Return (x, y) of the center of cell containing provided text 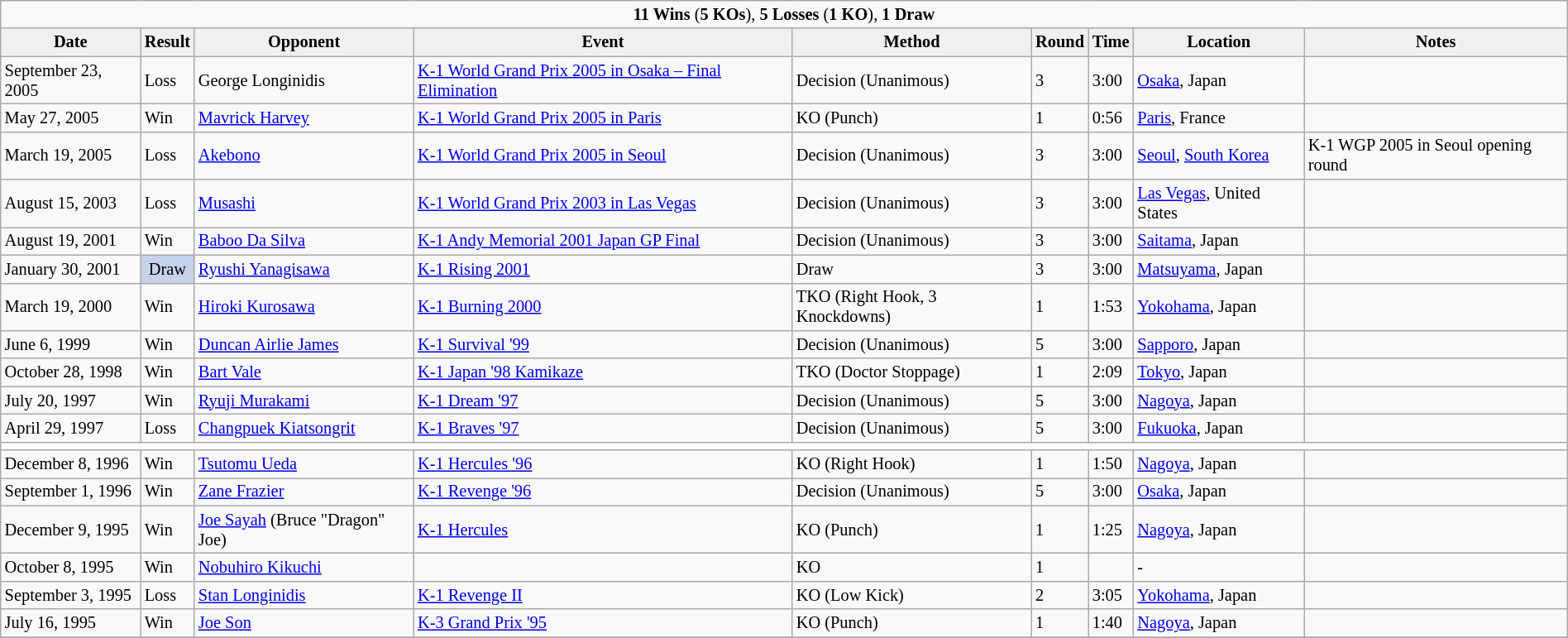
K-1 Survival '99 (603, 345)
K-1 Andy Memorial 2001 Japan GP Final (603, 242)
Fukuoka, Japan (1218, 429)
Method (911, 42)
March 19, 2000 (71, 307)
October 8, 1995 (71, 568)
Baboo Da Silva (304, 242)
Ryuji Murakami (304, 401)
Tokyo, Japan (1218, 372)
April 29, 1997 (71, 429)
Saitama, Japan (1218, 242)
1:50 (1111, 464)
2:09 (1111, 372)
Changpuek Kiatsongrit (304, 429)
K-1 Hercules (603, 530)
June 6, 1999 (71, 345)
Musashi (304, 204)
Joe Sayah (Bruce "Dragon" Joe) (304, 530)
K-1 Hercules '96 (603, 464)
K-1 Rising 2001 (603, 269)
KO (911, 568)
Tsutomu Ueda (304, 464)
August 15, 2003 (71, 204)
- (1218, 568)
Akebono (304, 156)
K-1 World Grand Prix 2005 in Paris (603, 118)
Seoul, South Korea (1218, 156)
0:56 (1111, 118)
1:40 (1111, 623)
July 20, 1997 (71, 401)
March 19, 2005 (71, 156)
Ryushi Yanagisawa (304, 269)
K-1 WGP 2005 in Seoul opening round (1436, 156)
January 30, 2001 (71, 269)
11 Wins (5 KOs), 5 Losses (1 KO), 1 Draw (784, 15)
K-1 Revenge II (603, 596)
Time (1111, 42)
Joe Son (304, 623)
September 1, 1996 (71, 492)
Duncan Airlie James (304, 345)
Notes (1436, 42)
July 16, 1995 (71, 623)
August 19, 2001 (71, 242)
December 8, 1996 (71, 464)
Mavrick Harvey (304, 118)
September 3, 1995 (71, 596)
2 (1060, 596)
K-1 Burning 2000 (603, 307)
Sapporo, Japan (1218, 345)
K-1 Dream '97 (603, 401)
Result (167, 42)
Las Vegas, United States (1218, 204)
K-1 Revenge '96 (603, 492)
K-1 World Grand Prix 2003 in Las Vegas (603, 204)
Bart Vale (304, 372)
Opponent (304, 42)
George Longinidis (304, 80)
Zane Frazier (304, 492)
Stan Longinidis (304, 596)
Nobuhiro Kikuchi (304, 568)
K-1 World Grand Prix 2005 in Osaka – Final Elimination (603, 80)
September 23, 2005 (71, 80)
Paris, France (1218, 118)
1:53 (1111, 307)
Hiroki Kurosawa (304, 307)
Event (603, 42)
TKO (Doctor Stoppage) (911, 372)
May 27, 2005 (71, 118)
K-1 Braves '97 (603, 429)
Location (1218, 42)
KO (Low Kick) (911, 596)
K-1 World Grand Prix 2005 in Seoul (603, 156)
Matsuyama, Japan (1218, 269)
TKO (Right Hook, 3 Knockdowns) (911, 307)
October 28, 1998 (71, 372)
December 9, 1995 (71, 530)
1:25 (1111, 530)
KO (Right Hook) (911, 464)
K-3 Grand Prix '95 (603, 623)
3:05 (1111, 596)
K-1 Japan '98 Kamikaze (603, 372)
Round (1060, 42)
Date (71, 42)
